From the cell containing the given text, extract its center point as [X, Y] coordinate. 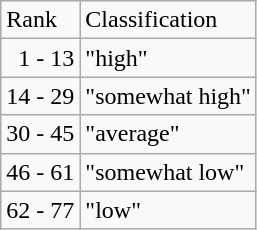
"high" [168, 58]
Classification [168, 20]
"somewhat low" [168, 172]
46 - 61 [40, 172]
1 - 13 [40, 58]
30 - 45 [40, 134]
"low" [168, 210]
Rank [40, 20]
"somewhat high" [168, 96]
62 - 77 [40, 210]
"average" [168, 134]
14 - 29 [40, 96]
